For the text-containing cell, return its midpoint in (x, y) coordinate format. 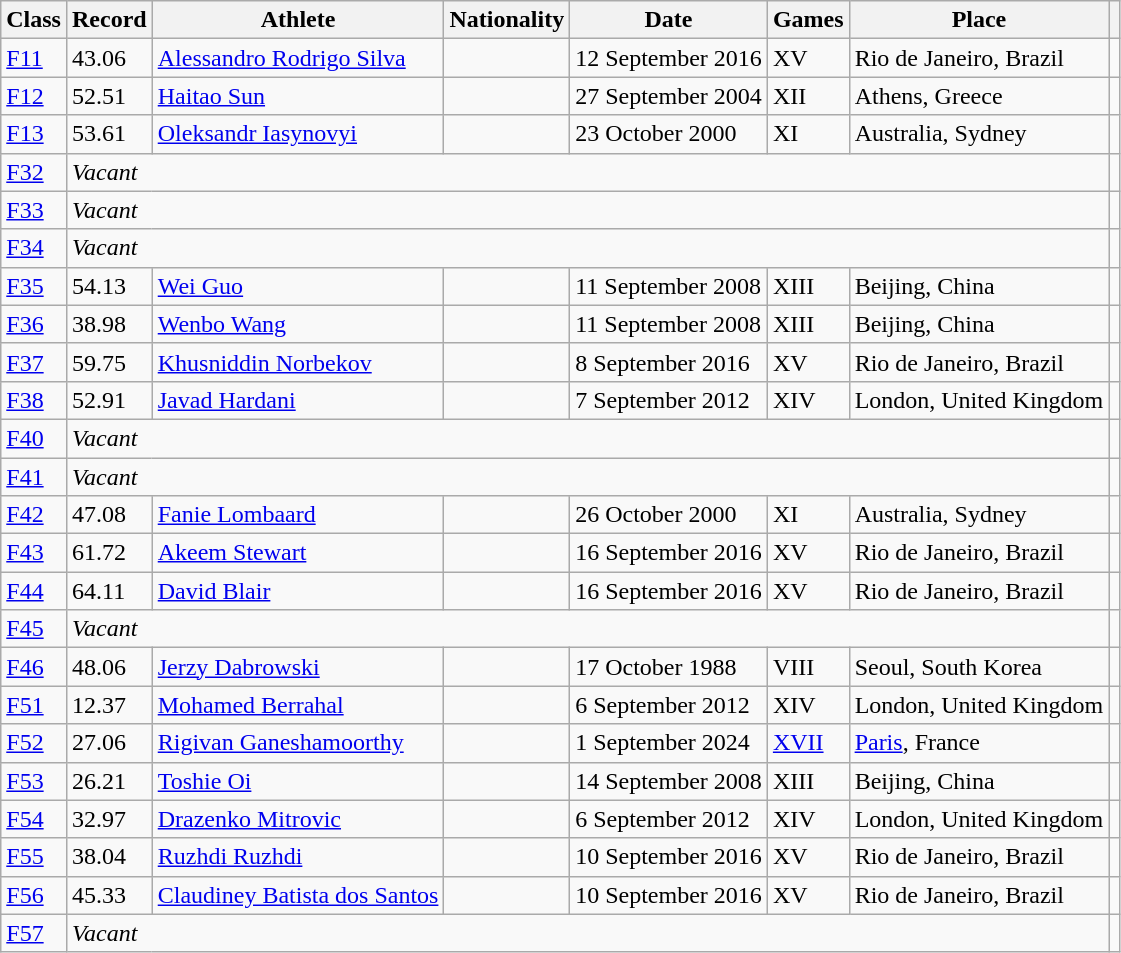
59.75 (109, 362)
F40 (34, 438)
14 September 2008 (669, 781)
F34 (34, 248)
Javad Hardani (298, 400)
Place (979, 20)
Akeem Stewart (298, 553)
38.04 (109, 857)
XII (808, 96)
47.08 (109, 515)
Jerzy Dabrowski (298, 667)
F57 (34, 933)
F35 (34, 286)
53.61 (109, 134)
Wenbo Wang (298, 324)
Nationality (507, 20)
F37 (34, 362)
7 September 2012 (669, 400)
48.06 (109, 667)
F54 (34, 819)
F12 (34, 96)
Athlete (298, 20)
F45 (34, 629)
F41 (34, 477)
F13 (34, 134)
61.72 (109, 553)
32.97 (109, 819)
F11 (34, 58)
Class (34, 20)
45.33 (109, 895)
Oleksandr Iasynovyi (298, 134)
26 October 2000 (669, 515)
F51 (34, 705)
Record (109, 20)
F33 (34, 210)
52.51 (109, 96)
XVII (808, 743)
Khusniddin Norbekov (298, 362)
Mohamed Berrahal (298, 705)
VIII (808, 667)
F53 (34, 781)
43.06 (109, 58)
F55 (34, 857)
F44 (34, 591)
17 October 1988 (669, 667)
23 October 2000 (669, 134)
Drazenko Mitrovic (298, 819)
38.98 (109, 324)
Games (808, 20)
Fanie Lombaard (298, 515)
F38 (34, 400)
Rigivan Ganeshamoorthy (298, 743)
F56 (34, 895)
F43 (34, 553)
Alessandro Rodrigo Silva (298, 58)
12.37 (109, 705)
27.06 (109, 743)
1 September 2024 (669, 743)
Seoul, South Korea (979, 667)
8 September 2016 (669, 362)
Haitao Sun (298, 96)
F36 (34, 324)
54.13 (109, 286)
Athens, Greece (979, 96)
27 September 2004 (669, 96)
Toshie Oi (298, 781)
Ruzhdi Ruzhdi (298, 857)
Claudiney Batista dos Santos (298, 895)
12 September 2016 (669, 58)
Wei Guo (298, 286)
F32 (34, 172)
Paris, France (979, 743)
David Blair (298, 591)
F46 (34, 667)
26.21 (109, 781)
F52 (34, 743)
64.11 (109, 591)
F42 (34, 515)
Date (669, 20)
52.91 (109, 400)
